Identify which cell holds the provided text, then report its [X, Y] central coordinate. 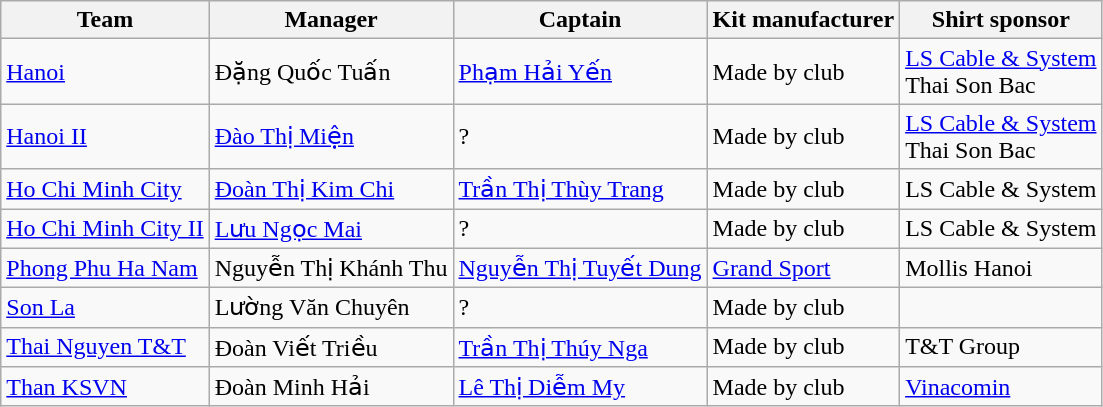
Son La [105, 308]
Nguyễn Thị Khánh Thu [331, 268]
T&T Group [1001, 347]
Lưu Ngọc Mai [331, 228]
Đào Thị Miện [331, 136]
Lê Thị Diễm My [580, 387]
Đoàn Viết Triều [331, 347]
Đoàn Thị Kim Chi [331, 189]
Grand Sport [804, 268]
Đặng Quốc Tuấn [331, 72]
Phạm Hải Yến [580, 72]
Manager [331, 20]
Trần Thị Thùy Trang [580, 189]
Thai Nguyen T&T [105, 347]
Hanoi II [105, 136]
Lường Văn Chuyên [331, 308]
Than KSVN [105, 387]
Trần Thị Thúy Nga [580, 347]
Shirt sponsor [1001, 20]
Team [105, 20]
Hanoi [105, 72]
Vinacomin [1001, 387]
Phong Phu Ha Nam [105, 268]
Captain [580, 20]
Kit manufacturer [804, 20]
Nguyễn Thị Tuyết Dung [580, 268]
Ho Chi Minh City [105, 189]
Đoàn Minh Hải [331, 387]
Ho Chi Minh City II [105, 228]
Mollis Hanoi [1001, 268]
